Output the (X, Y) coordinate of the center of the cell containing the given text.  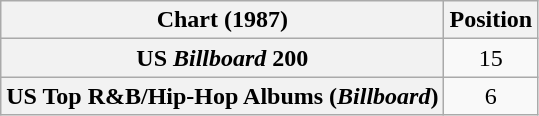
US Billboard 200 (222, 58)
15 (491, 58)
Position (491, 20)
US Top R&B/Hip-Hop Albums (Billboard) (222, 96)
Chart (1987) (222, 20)
6 (491, 96)
